Identify which cell holds the provided text, then report its (X, Y) central coordinate. 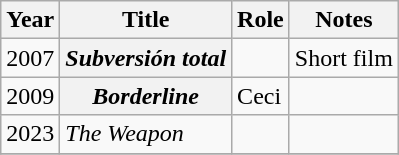
2009 (30, 96)
Short film (344, 58)
Title (146, 20)
Year (30, 20)
The Weapon (146, 134)
Borderline (146, 96)
2007 (30, 58)
Notes (344, 20)
Ceci (261, 96)
Role (261, 20)
Subversión total (146, 58)
2023 (30, 134)
